Find where the given text appears and provide that cell's center as (X, Y) coordinate. 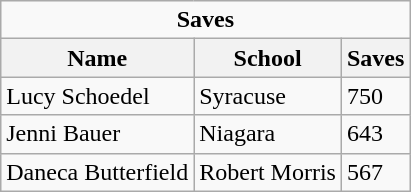
750 (375, 96)
Robert Morris (268, 172)
643 (375, 134)
School (268, 58)
Jenni Bauer (98, 134)
Syracuse (268, 96)
Name (98, 58)
Lucy Schoedel (98, 96)
567 (375, 172)
Daneca Butterfield (98, 172)
Niagara (268, 134)
